Capture the cell that displays the provided text and extract its [x, y] central coordinate. 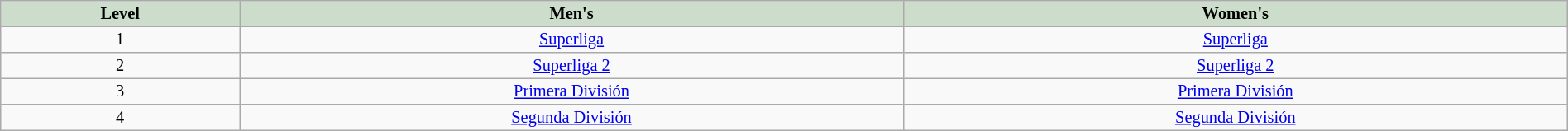
Level [121, 14]
1 [121, 40]
4 [121, 118]
3 [121, 91]
Women's [1236, 14]
Men's [572, 14]
2 [121, 66]
